From the cell containing the given text, extract its center point as (X, Y) coordinate. 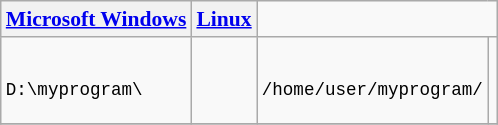
/home/user/myprogram/ (372, 80)
D:\myprogram\ (96, 80)
Microsoft Windows (96, 19)
Linux (224, 19)
